Search for the cell housing the specified text and yield its (X, Y) center coordinate. 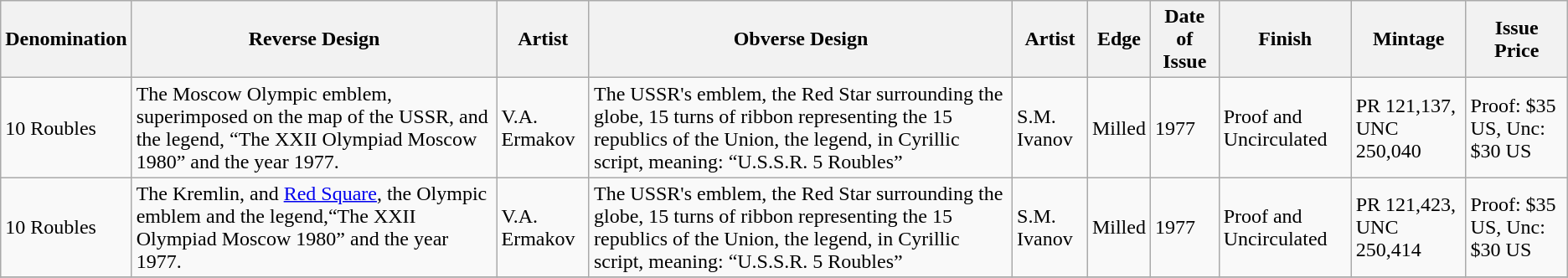
PR 121,137, UNC 250,040 (1409, 127)
Obverse Design (801, 39)
PR 121,423, UNC 250,414 (1409, 228)
Finish (1285, 39)
Reverse Design (314, 39)
Denomination (66, 39)
The Kremlin, and Red Square, the Olympic emblem and the legend,“The XXII Olympiad Moscow 1980” and the year 1977. (314, 228)
The Moscow Olympic emblem, superimposed on the map of the USSR, and the legend, “The XXII Olympiad Moscow 1980” and the year 1977. (314, 127)
Issue Price (1516, 39)
Mintage (1409, 39)
Date of Issue (1184, 39)
Edge (1119, 39)
